From the cell containing the given text, extract its center point as [x, y] coordinate. 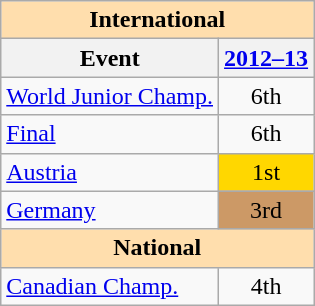
Event [110, 58]
Canadian Champ. [110, 286]
Germany [110, 210]
3rd [266, 210]
National [158, 248]
2012–13 [266, 58]
International [158, 20]
Final [110, 134]
Austria [110, 172]
4th [266, 286]
1st [266, 172]
World Junior Champ. [110, 96]
